Locate the cell with the specified text and output its (X, Y) center coordinate. 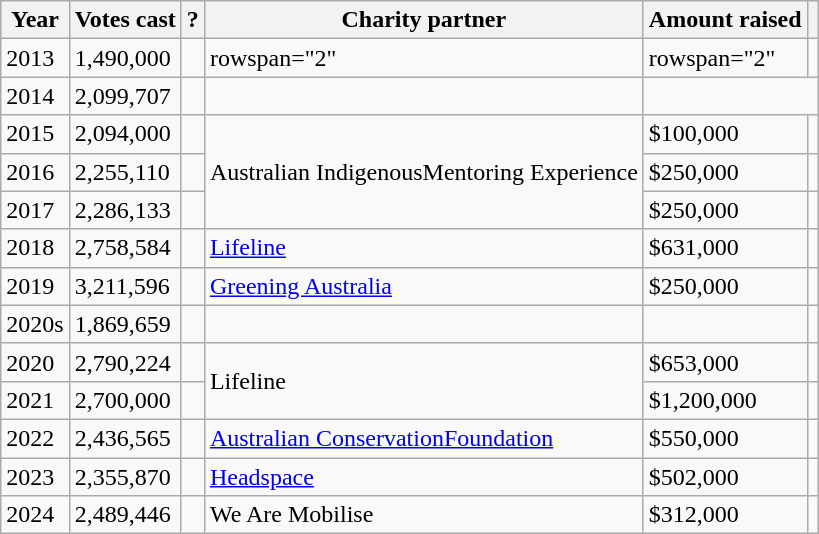
Votes cast (125, 20)
? (192, 20)
2,355,870 (125, 477)
$1,200,000 (725, 400)
2,255,110 (125, 172)
Charity partner (424, 20)
2,489,446 (125, 515)
Amount raised (725, 20)
2,758,584 (125, 248)
$502,000 (725, 477)
$312,000 (725, 515)
Australian ConservationFoundation (424, 438)
2021 (35, 400)
2,286,133 (125, 210)
2024 (35, 515)
2020s (35, 324)
2022 (35, 438)
2,700,000 (125, 400)
2015 (35, 134)
2013 (35, 58)
Greening Australia (424, 286)
1,490,000 (125, 58)
3,211,596 (125, 286)
1,869,659 (125, 324)
2,094,000 (125, 134)
$100,000 (725, 134)
2018 (35, 248)
$631,000 (725, 248)
2,099,707 (125, 96)
2014 (35, 96)
2023 (35, 477)
Australian IndigenousMentoring Experience (424, 172)
2016 (35, 172)
$653,000 (725, 362)
2017 (35, 210)
2,436,565 (125, 438)
Year (35, 20)
2,790,224 (125, 362)
$550,000 (725, 438)
Headspace (424, 477)
We Are Mobilise (424, 515)
2019 (35, 286)
2020 (35, 362)
